From the cell containing the given text, extract its center point as (X, Y) coordinate. 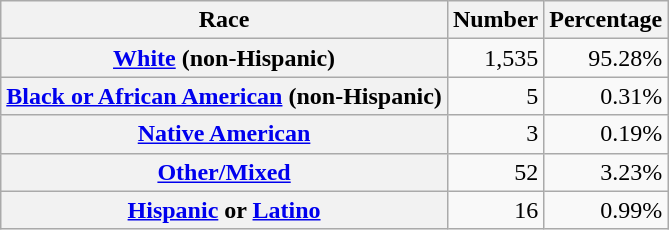
Other/Mixed (224, 172)
White (non-Hispanic) (224, 58)
Number (495, 20)
16 (495, 210)
Black or African American (non-Hispanic) (224, 96)
0.99% (606, 210)
0.19% (606, 134)
1,535 (495, 58)
95.28% (606, 58)
3 (495, 134)
Hispanic or Latino (224, 210)
52 (495, 172)
Percentage (606, 20)
Native American (224, 134)
0.31% (606, 96)
5 (495, 96)
3.23% (606, 172)
Race (224, 20)
